For the text-containing cell, return its midpoint in (x, y) coordinate format. 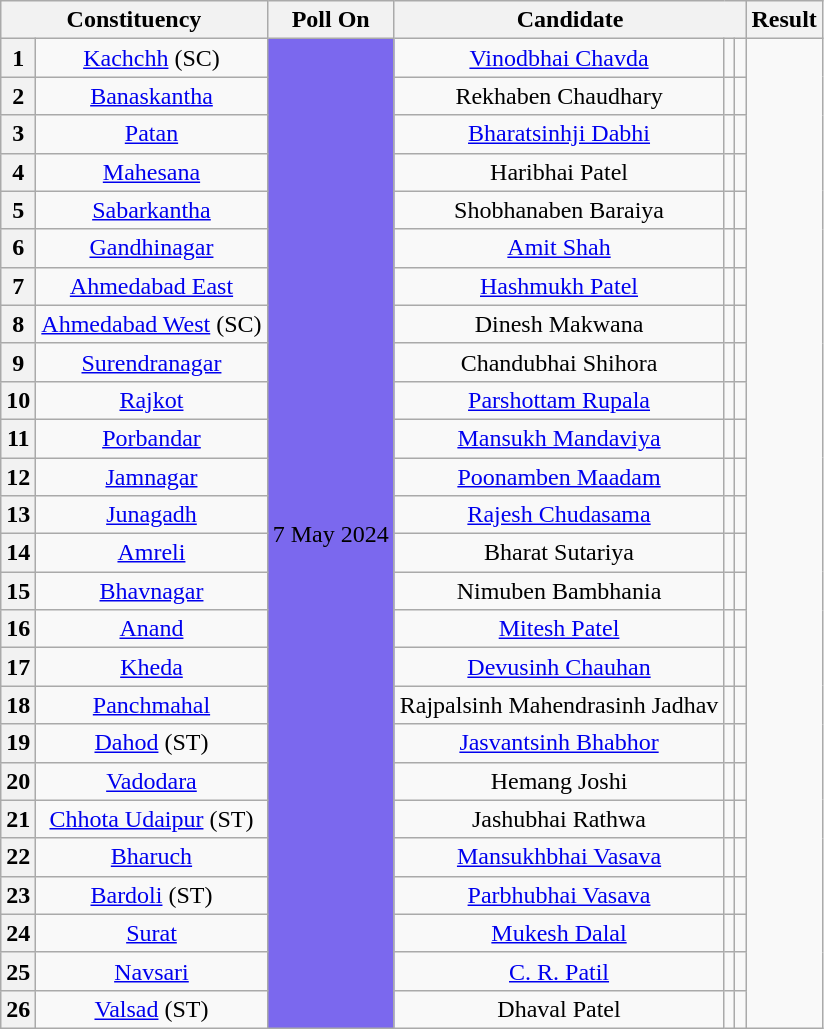
Chhota Udaipur (ST) (152, 819)
13 (18, 515)
18 (18, 705)
Dinesh Makwana (559, 324)
Surat (152, 933)
Gandhinagar (152, 248)
Amreli (152, 553)
Bhavnagar (152, 591)
Bharat Sutariya (559, 553)
Jamnagar (152, 477)
Panchmahal (152, 705)
Poonamben Maadam (559, 477)
2 (18, 96)
15 (18, 591)
Ahmedabad West (SC) (152, 324)
20 (18, 781)
7 May 2024 (330, 534)
Mahesana (152, 172)
22 (18, 857)
Jashubhai Rathwa (559, 819)
Mansukhbhai Vasava (559, 857)
26 (18, 1009)
Sabarkantha (152, 210)
Vadodara (152, 781)
Dahod (ST) (152, 743)
24 (18, 933)
Vinodbhai Chavda (559, 58)
Shobhanaben Baraiya (559, 210)
Rajesh Chudasama (559, 515)
Candidate (570, 20)
Dhaval Patel (559, 1009)
C. R. Patil (559, 971)
25 (18, 971)
Haribhai Patel (559, 172)
Nimuben Bambhania (559, 591)
Devusinh Chauhan (559, 667)
6 (18, 248)
11 (18, 438)
8 (18, 324)
Amit Shah (559, 248)
Surendranagar (152, 362)
Mitesh Patel (559, 629)
Banaskantha (152, 96)
Kheda (152, 667)
Bardoli (ST) (152, 895)
3 (18, 134)
Jasvantsinh Bhabhor (559, 743)
17 (18, 667)
Result (784, 20)
19 (18, 743)
Patan (152, 134)
Mukesh Dalal (559, 933)
Anand (152, 629)
21 (18, 819)
23 (18, 895)
Rekhaben Chaudhary (559, 96)
Navsari (152, 971)
9 (18, 362)
Bharatsinhji Dabhi (559, 134)
Constituency (134, 20)
Ahmedabad East (152, 286)
5 (18, 210)
Rajkot (152, 400)
10 (18, 400)
Rajpalsinh Mahendrasinh Jadhav (559, 705)
Poll On (330, 20)
7 (18, 286)
Hashmukh Patel (559, 286)
Hemang Joshi (559, 781)
Chandubhai Shihora (559, 362)
Porbandar (152, 438)
Bharuch (152, 857)
Parbhubhai Vasava (559, 895)
4 (18, 172)
Mansukh Mandaviya (559, 438)
Parshottam Rupala (559, 400)
1 (18, 58)
Kachchh (SC) (152, 58)
Valsad (ST) (152, 1009)
12 (18, 477)
16 (18, 629)
Junagadh (152, 515)
14 (18, 553)
